Return the [X, Y] coordinate for the center point of the cell that contains the specified text.  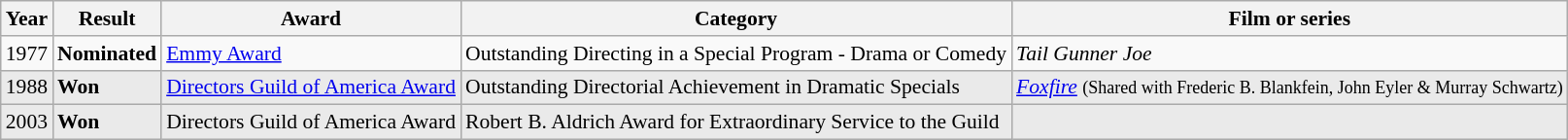
Robert B. Aldrich Award for Extraordinary Service to the Guild [736, 122]
Nominated [107, 53]
1977 [27, 53]
Award [311, 18]
Film or series [1290, 18]
Emmy Award [311, 53]
Foxfire (Shared with Frederic B. Blankfein, John Eyler & Murray Schwartz) [1290, 87]
Tail Gunner Joe [1290, 53]
Category [736, 18]
Result [107, 18]
Year [27, 18]
Outstanding Directorial Achievement in Dramatic Specials [736, 87]
2003 [27, 122]
Outstanding Directing in a Special Program - Drama or Comedy [736, 53]
1988 [27, 87]
